Provide the (X, Y) coordinate of the cell's center where the given text is located.  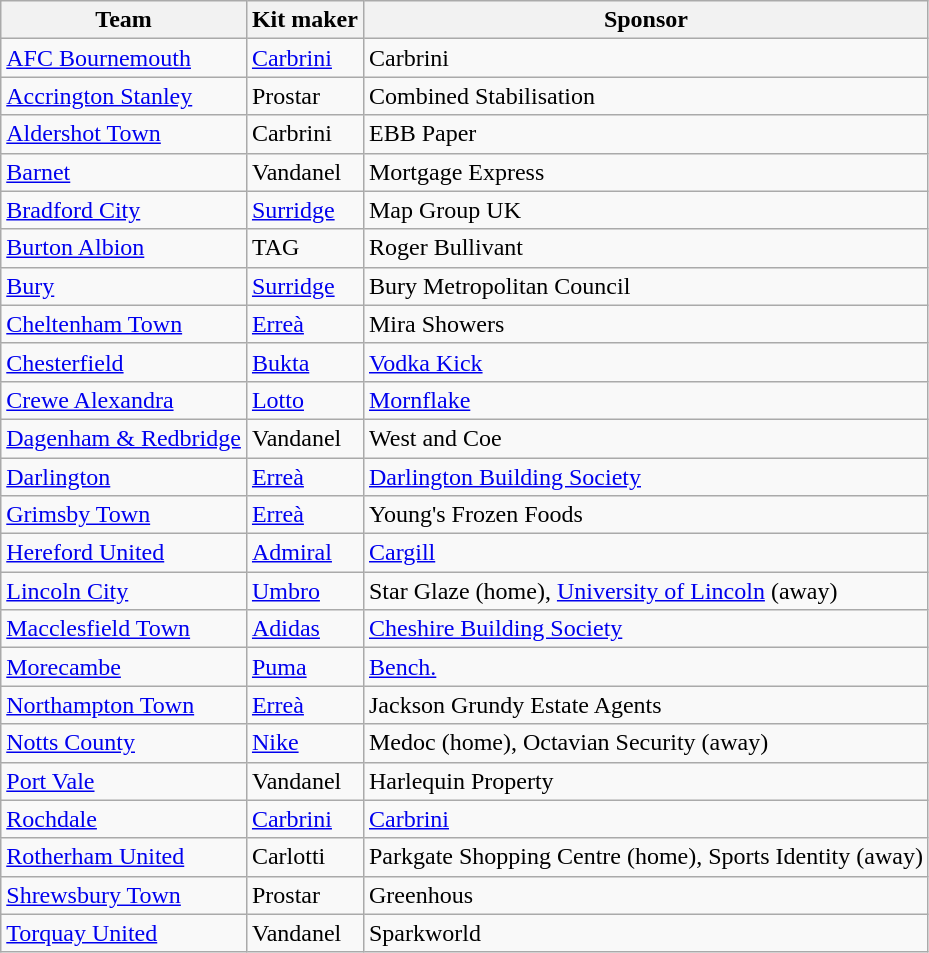
Macclesfield Town (124, 629)
Barnet (124, 172)
West and Coe (646, 438)
Star Glaze (home), University of Lincoln (away) (646, 591)
Crewe Alexandra (124, 400)
EBB Paper (646, 134)
Chesterfield (124, 362)
Bench. (646, 667)
Aldershot Town (124, 134)
Lotto (304, 400)
Torquay United (124, 933)
Bury Metropolitan Council (646, 286)
Morecambe (124, 667)
Bury (124, 286)
Mira Showers (646, 324)
Adidas (304, 629)
Bradford City (124, 210)
Darlington (124, 477)
Puma (304, 667)
Young's Frozen Foods (646, 515)
Carlotti (304, 857)
Accrington Stanley (124, 96)
Nike (304, 743)
Mortgage Express (646, 172)
Notts County (124, 743)
Grimsby Town (124, 515)
Roger Bullivant (646, 248)
Rotherham United (124, 857)
Rochdale (124, 819)
Cheltenham Town (124, 324)
Medoc (home), Octavian Security (away) (646, 743)
Shrewsbury Town (124, 895)
Team (124, 20)
Map Group UK (646, 210)
Vodka Kick (646, 362)
AFC Bournemouth (124, 58)
Sparkworld (646, 933)
Port Vale (124, 781)
Combined Stabilisation (646, 96)
Umbro (304, 591)
Northampton Town (124, 705)
Jackson Grundy Estate Agents (646, 705)
Kit maker (304, 20)
Parkgate Shopping Centre (home), Sports Identity (away) (646, 857)
Darlington Building Society (646, 477)
TAG (304, 248)
Sponsor (646, 20)
Dagenham & Redbridge (124, 438)
Cargill (646, 553)
Greenhous (646, 895)
Lincoln City (124, 591)
Mornflake (646, 400)
Cheshire Building Society (646, 629)
Hereford United (124, 553)
Burton Albion (124, 248)
Bukta (304, 362)
Harlequin Property (646, 781)
Admiral (304, 553)
